Capture the cell that displays the provided text and extract its [X, Y] central coordinate. 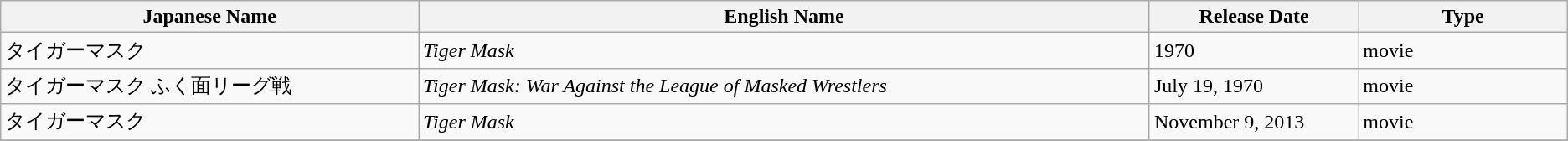
タイガーマスク ふく面リーグ戦 [209, 86]
1970 [1253, 50]
November 9, 2013 [1253, 123]
Release Date [1253, 17]
July 19, 1970 [1253, 86]
Type [1462, 17]
English Name [784, 17]
Tiger Mask: War Against the League of Masked Wrestlers [784, 86]
Japanese Name [209, 17]
